From the cell containing the given text, extract its center point as (x, y) coordinate. 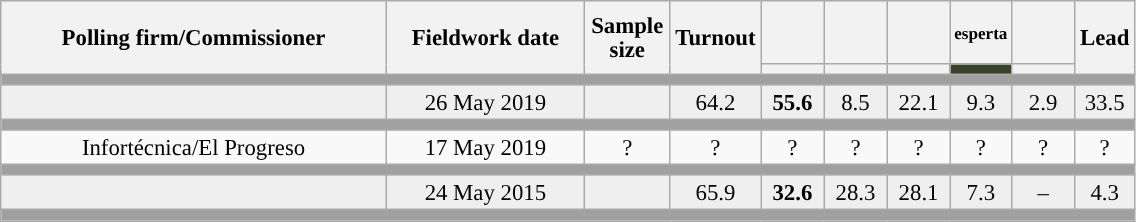
9.3 (980, 102)
Sample size (627, 38)
Lead (1105, 38)
Fieldwork date (485, 38)
55.6 (792, 102)
esperta (980, 32)
33.5 (1105, 102)
26 May 2019 (485, 102)
8.5 (856, 102)
Polling firm/Commissioner (194, 38)
17 May 2019 (485, 148)
Turnout (716, 38)
24 May 2015 (485, 194)
65.9 (716, 194)
22.1 (918, 102)
64.2 (716, 102)
28.1 (918, 194)
32.6 (792, 194)
Infortécnica/El Progreso (194, 148)
28.3 (856, 194)
2.9 (1044, 102)
4.3 (1105, 194)
– (1044, 194)
7.3 (980, 194)
